Scan for the cell matching the given text and deliver its (X, Y) coordinate at center. 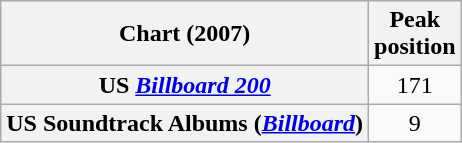
US Billboard 200 (185, 85)
Peakposition (415, 34)
Chart (2007) (185, 34)
171 (415, 85)
9 (415, 123)
US Soundtrack Albums (Billboard) (185, 123)
